Find where the given text appears and provide that cell's center as (X, Y) coordinate. 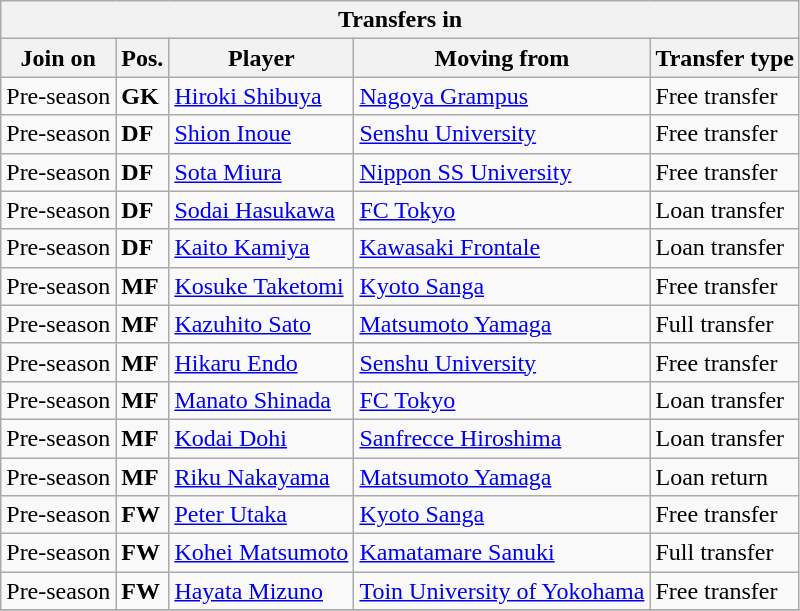
Hikaru Endo (262, 362)
Sota Miura (262, 172)
Manato Shinada (262, 400)
Hiroki Shibuya (262, 96)
Riku Nakayama (262, 477)
GK (142, 96)
Loan return (724, 477)
Pos. (142, 58)
Moving from (502, 58)
Hayata Mizuno (262, 591)
Kosuke Taketomi (262, 286)
Kohei Matsumoto (262, 553)
Kazuhito Sato (262, 324)
Join on (58, 58)
Nagoya Grampus (502, 96)
Peter Utaka (262, 515)
Kawasaki Frontale (502, 248)
Sodai Hasukawa (262, 210)
Sanfrecce Hiroshima (502, 438)
Player (262, 58)
Transfer type (724, 58)
Kamatamare Sanuki (502, 553)
Transfers in (400, 20)
Toin University of Yokohama (502, 591)
Nippon SS University (502, 172)
Kaito Kamiya (262, 248)
Kodai Dohi (262, 438)
Shion Inoue (262, 134)
